Search for the cell housing the specified text and yield its [x, y] center coordinate. 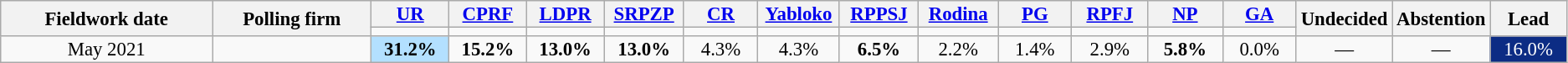
Fieldwork date [107, 18]
Lead [1529, 18]
GA [1259, 14]
Abstention [1441, 18]
Yabloko [799, 14]
5.8% [1185, 50]
CPRF [489, 14]
RPFJ [1109, 14]
RPPSJ [879, 14]
UR [410, 14]
NP [1185, 14]
CR [720, 14]
Undecided [1344, 18]
2.9% [1109, 50]
0.0% [1259, 50]
Rodina [959, 14]
31.2% [410, 50]
16.0% [1529, 50]
LDPR [566, 14]
1.4% [1035, 50]
May 2021 [107, 50]
SRPZP [644, 14]
6.5% [879, 50]
15.2% [489, 50]
Polling firm [292, 18]
PG [1035, 14]
2.2% [959, 50]
